Pinpoint the cell where the given text exists, returning its [X, Y] midpoint coordinate. 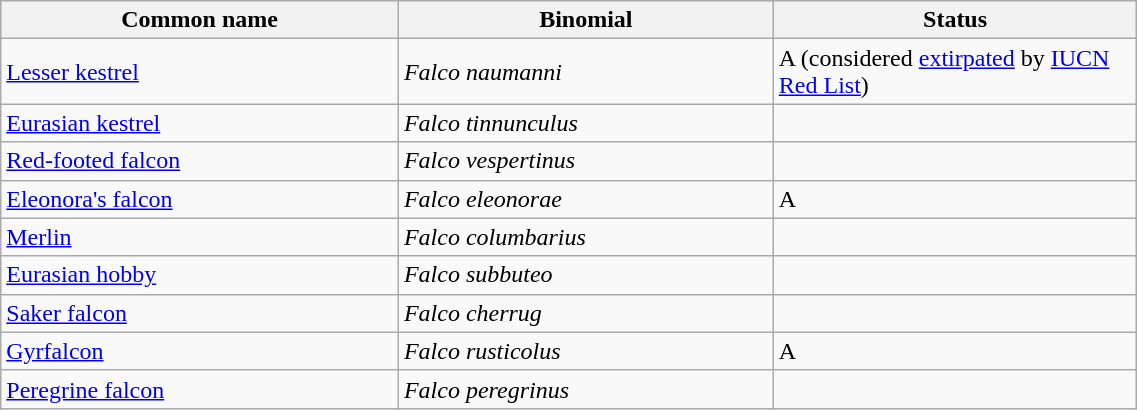
Falco rusticolus [586, 351]
Lesser kestrel [200, 72]
Merlin [200, 237]
A (considered extirpated by IUCN Red List) [955, 72]
Falco eleonorae [586, 199]
Falco cherrug [586, 313]
Falco naumanni [586, 72]
Falco columbarius [586, 237]
Saker falcon [200, 313]
Eurasian kestrel [200, 123]
Peregrine falcon [200, 389]
Falco subbuteo [586, 275]
Common name [200, 20]
Status [955, 20]
Eleonora's falcon [200, 199]
Gyrfalcon [200, 351]
Falco vespertinus [586, 161]
Binomial [586, 20]
Eurasian hobby [200, 275]
Falco peregrinus [586, 389]
Falco tinnunculus [586, 123]
Red-footed falcon [200, 161]
